Return the [X, Y] coordinate for the center point of the cell that contains the specified text.  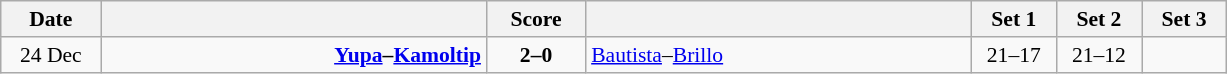
Bautista–Brillo [778, 55]
Yupa–Kamoltip [294, 55]
Date [51, 19]
2–0 [536, 55]
Set 3 [1184, 19]
24 Dec [51, 55]
Set 1 [1014, 19]
Set 2 [1098, 19]
21–17 [1014, 55]
21–12 [1098, 55]
Score [536, 19]
